Return the (X, Y) coordinate for the center point of the cell that contains the specified text.  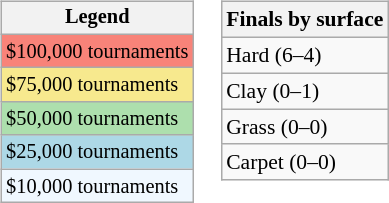
$10,000 tournaments (97, 186)
$100,000 tournaments (97, 51)
Hard (6–4) (304, 55)
Legend (97, 18)
$50,000 tournaments (97, 119)
Carpet (0–0) (304, 162)
$25,000 tournaments (97, 152)
$75,000 tournaments (97, 85)
Clay (0–1) (304, 91)
Finals by surface (304, 20)
Grass (0–0) (304, 127)
